Scan for the cell matching the given text and deliver its [X, Y] coordinate at center. 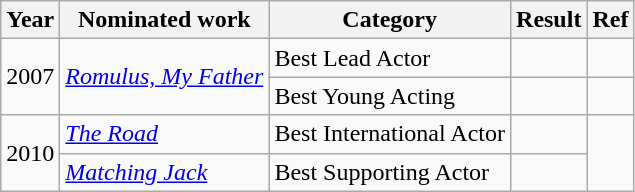
2007 [30, 77]
Best International Actor [390, 134]
Romulus, My Father [164, 77]
Year [30, 20]
Matching Jack [164, 172]
Nominated work [164, 20]
Best Lead Actor [390, 58]
Result [549, 20]
Category [390, 20]
Best Young Acting [390, 96]
Best Supporting Actor [390, 172]
The Road [164, 134]
Ref [610, 20]
2010 [30, 153]
